Extract the [x, y] coordinate from the center of the cell holding the provided text.  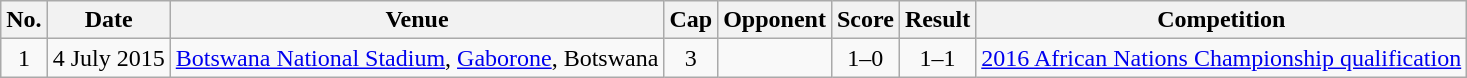
1–1 [937, 58]
4 July 2015 [108, 58]
3 [691, 58]
Botswana National Stadium, Gaborone, Botswana [417, 58]
Venue [417, 20]
No. [24, 20]
Result [937, 20]
Competition [1222, 20]
Opponent [775, 20]
Cap [691, 20]
1 [24, 58]
Date [108, 20]
2016 African Nations Championship qualification [1222, 58]
Score [865, 20]
1–0 [865, 58]
